Extract the [X, Y] coordinate from the center of the cell holding the provided text.  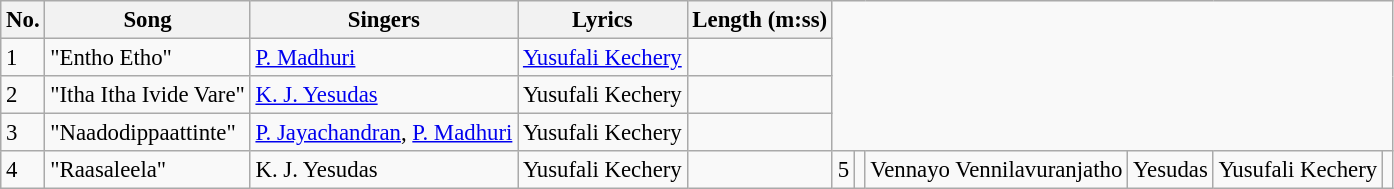
Vennayo Vennilavuranjatho [996, 170]
"Raasaleela" [148, 170]
"Itha Itha Ivide Vare" [148, 95]
Lyrics [602, 20]
P. Madhuri [384, 58]
"Entho Etho" [148, 58]
1 [23, 58]
Yesudas [1171, 170]
"Naadodippaattinte" [148, 133]
No. [23, 20]
Song [148, 20]
P. Jayachandran, P. Madhuri [384, 133]
3 [23, 133]
5 [843, 170]
Length (m:ss) [760, 20]
4 [23, 170]
Singers [384, 20]
2 [23, 95]
